Detect which cell encompasses the target text, then output its [X, Y] center coordinate. 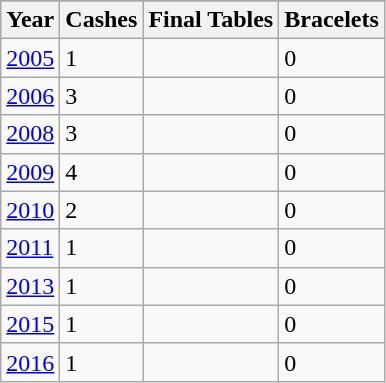
2013 [30, 286]
2006 [30, 96]
2 [102, 210]
Bracelets [332, 20]
4 [102, 172]
2010 [30, 210]
Cashes [102, 20]
2008 [30, 134]
2011 [30, 248]
2009 [30, 172]
Final Tables [211, 20]
2015 [30, 324]
2016 [30, 362]
Year [30, 20]
2005 [30, 58]
